Output the [X, Y] coordinate of the center of the cell containing the given text.  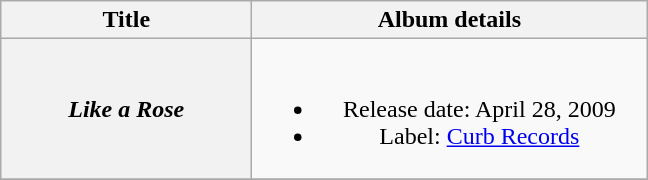
Release date: April 28, 2009Label: Curb Records [450, 109]
Album details [450, 20]
Title [126, 20]
Like a Rose [126, 109]
